For the text-containing cell, return its midpoint in [X, Y] coordinate format. 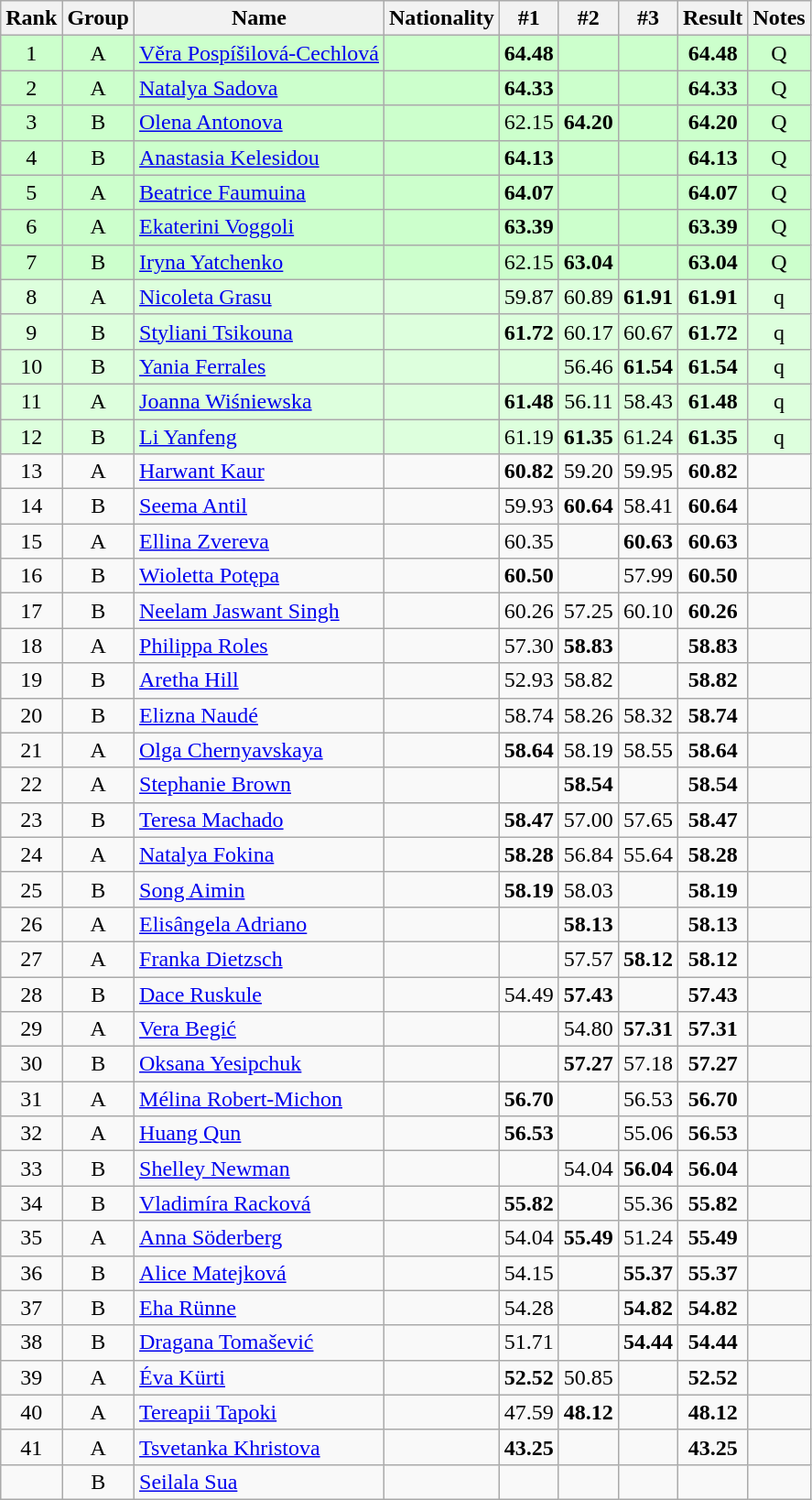
27 [31, 959]
55.06 [648, 1134]
6 [31, 227]
8 [31, 297]
58.26 [588, 715]
58.32 [648, 715]
58.03 [588, 889]
41 [31, 1447]
59.87 [529, 297]
57.18 [648, 1064]
Teresa Machado [260, 820]
56.84 [588, 854]
Mélina Robert-Michon [260, 1099]
Ellina Zvereva [260, 541]
Oksana Yesipchuk [260, 1064]
11 [31, 401]
56.46 [588, 366]
Eha Rünne [260, 1308]
19 [31, 680]
Rank [31, 18]
Notes [779, 18]
Joanna Wiśniewska [260, 401]
54.80 [588, 1029]
57.00 [588, 820]
1 [31, 53]
54.28 [529, 1308]
2 [31, 88]
22 [31, 785]
Result [712, 18]
Shelley Newman [260, 1168]
Song Aimin [260, 889]
Olga Chernyavskaya [260, 750]
35 [31, 1238]
Harwant Kaur [260, 472]
Anna Söderberg [260, 1238]
Tereapii Tapoki [260, 1412]
Huang Qun [260, 1134]
Stephanie Brown [260, 785]
39 [31, 1377]
Beatrice Faumuina [260, 192]
Aretha Hill [260, 680]
12 [31, 437]
9 [31, 332]
25 [31, 889]
16 [31, 576]
30 [31, 1064]
Iryna Yatchenko [260, 262]
Vladimíra Racková [260, 1203]
47.59 [529, 1412]
5 [31, 192]
Natalya Fokina [260, 854]
54.15 [529, 1273]
33 [31, 1168]
55.64 [648, 854]
Alice Matejková [260, 1273]
60.89 [588, 297]
Elisângela Adriano [260, 924]
37 [31, 1308]
57.57 [588, 959]
61.24 [648, 437]
#3 [648, 18]
60.17 [588, 332]
Styliani Tsikouna [260, 332]
Anastasia Kelesidou [260, 158]
Olena Antonova [260, 123]
4 [31, 158]
32 [31, 1134]
54.49 [529, 994]
Franka Dietzsch [260, 959]
29 [31, 1029]
51.24 [648, 1238]
Group [99, 18]
Dragana Tomašević [260, 1342]
60.10 [648, 611]
26 [31, 924]
Ekaterini Voggoli [260, 227]
Vera Begić [260, 1029]
61.19 [529, 437]
59.20 [588, 472]
Tsvetanka Khristova [260, 1447]
18 [31, 646]
23 [31, 820]
58.55 [648, 750]
10 [31, 366]
57.99 [648, 576]
Wioletta Potępa [260, 576]
Natalya Sadova [260, 88]
#2 [588, 18]
28 [31, 994]
40 [31, 1412]
34 [31, 1203]
55.36 [648, 1203]
51.71 [529, 1342]
24 [31, 854]
Seilala Sua [260, 1482]
58.41 [648, 506]
57.25 [588, 611]
36 [31, 1273]
56.11 [588, 401]
3 [31, 123]
Nicoleta Grasu [260, 297]
13 [31, 472]
Éva Kürti [260, 1377]
14 [31, 506]
60.35 [529, 541]
7 [31, 262]
31 [31, 1099]
Li Yanfeng [260, 437]
52.93 [529, 680]
59.95 [648, 472]
17 [31, 611]
Philippa Roles [260, 646]
20 [31, 715]
Name [260, 18]
Dace Ruskule [260, 994]
#1 [529, 18]
Yania Ferrales [260, 366]
60.67 [648, 332]
59.93 [529, 506]
57.65 [648, 820]
21 [31, 750]
58.43 [648, 401]
Věra Pospíšilová-Cechlová [260, 53]
Neelam Jaswant Singh [260, 611]
Seema Antil [260, 506]
Elizna Naudé [260, 715]
Nationality [442, 18]
50.85 [588, 1377]
15 [31, 541]
57.30 [529, 646]
38 [31, 1342]
